Output the [x, y] coordinate of the center of the cell containing the given text.  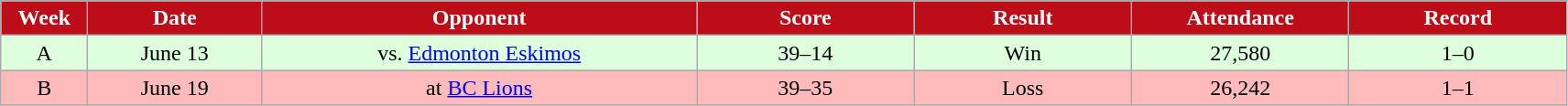
Opponent [480, 18]
39–35 [806, 88]
Result [1022, 18]
June 19 [175, 88]
1–1 [1458, 88]
Date [175, 18]
Attendance [1240, 18]
vs. Edmonton Eskimos [480, 53]
Score [806, 18]
Win [1022, 53]
at BC Lions [480, 88]
1–0 [1458, 53]
26,242 [1240, 88]
B [44, 88]
Week [44, 18]
June 13 [175, 53]
Loss [1022, 88]
A [44, 53]
27,580 [1240, 53]
39–14 [806, 53]
Record [1458, 18]
